Provide the (X, Y) coordinate of the cell's center where the given text is located.  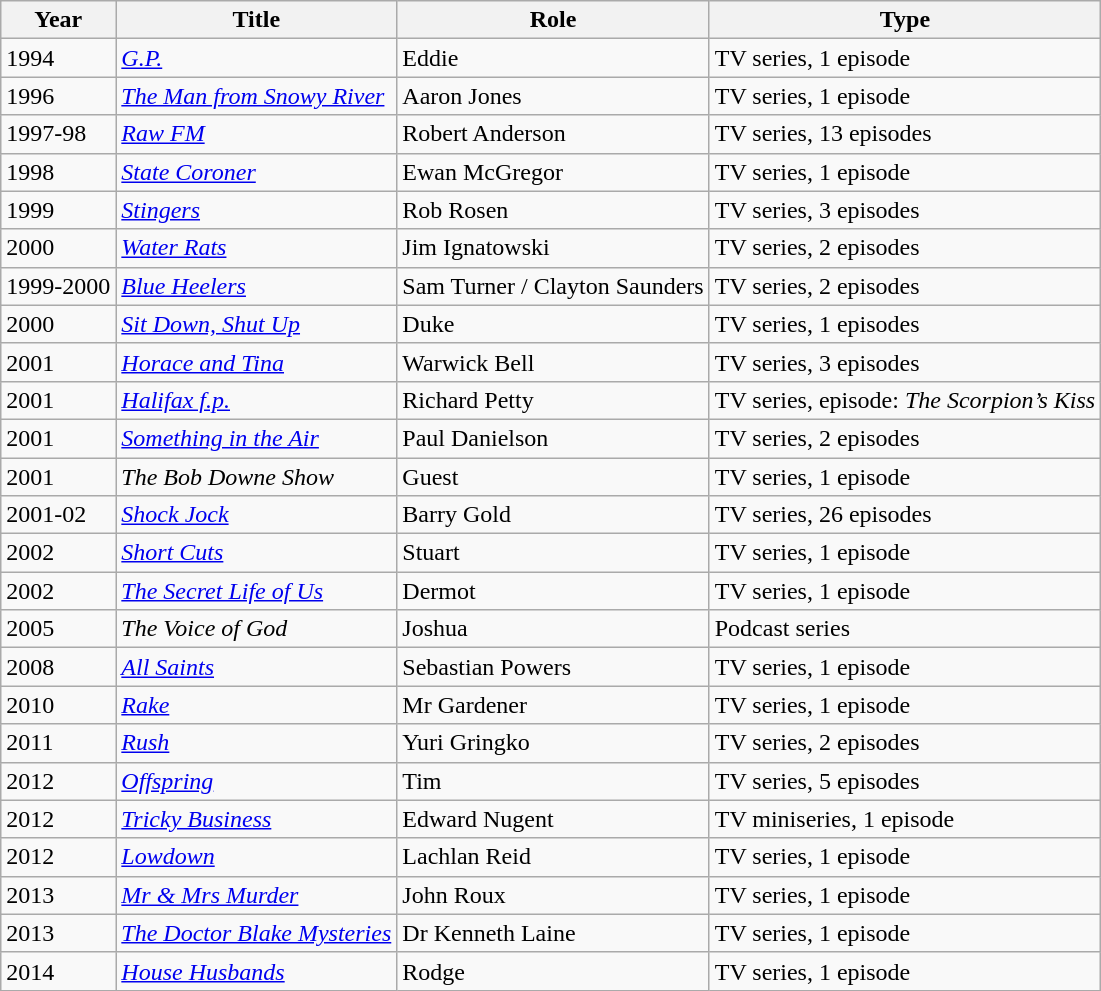
The Bob Downe Show (256, 477)
Dr Kenneth Laine (553, 933)
TV miniseries, 1 episode (905, 819)
Guest (553, 477)
House Husbands (256, 971)
TV series, 13 episodes (905, 134)
Stingers (256, 210)
Aaron Jones (553, 96)
Title (256, 20)
John Roux (553, 895)
Ewan McGregor (553, 172)
1997-98 (58, 134)
Podcast series (905, 629)
1998 (58, 172)
2014 (58, 971)
Offspring (256, 781)
2001-02 (58, 515)
TV series, 1 episodes (905, 324)
Dermot (553, 591)
Type (905, 20)
Joshua (553, 629)
Mr & Mrs Murder (256, 895)
G.P. (256, 58)
Rake (256, 705)
Duke (553, 324)
Year (58, 20)
Jim Ignatowski (553, 248)
Short Cuts (256, 553)
TV series, episode: The Scorpion’s Kiss (905, 400)
Role (553, 20)
Lachlan Reid (553, 857)
Stuart (553, 553)
1994 (58, 58)
TV series, 26 episodes (905, 515)
All Saints (256, 667)
1999 (58, 210)
Sit Down, Shut Up (256, 324)
Warwick Bell (553, 362)
Edward Nugent (553, 819)
TV series, 5 episodes (905, 781)
Rodge (553, 971)
Yuri Gringko (553, 743)
Sebastian Powers (553, 667)
Eddie (553, 58)
Richard Petty (553, 400)
Tim (553, 781)
Sam Turner / Clayton Saunders (553, 286)
Something in the Air (256, 438)
Lowdown (256, 857)
1999-2000 (58, 286)
Shock Jock (256, 515)
Horace and Tina (256, 362)
2005 (58, 629)
Barry Gold (553, 515)
The Voice of God (256, 629)
1996 (58, 96)
Mr Gardener (553, 705)
Raw FM (256, 134)
Robert Anderson (553, 134)
Paul Danielson (553, 438)
Water Rats (256, 248)
Blue Heelers (256, 286)
2010 (58, 705)
2008 (58, 667)
Halifax f.p. (256, 400)
Rob Rosen (553, 210)
State Coroner (256, 172)
The Man from Snowy River (256, 96)
2011 (58, 743)
The Doctor Blake Mysteries (256, 933)
The Secret Life of Us (256, 591)
Rush (256, 743)
Tricky Business (256, 819)
